Extract the (X, Y) coordinate from the center of the cell holding the provided text.  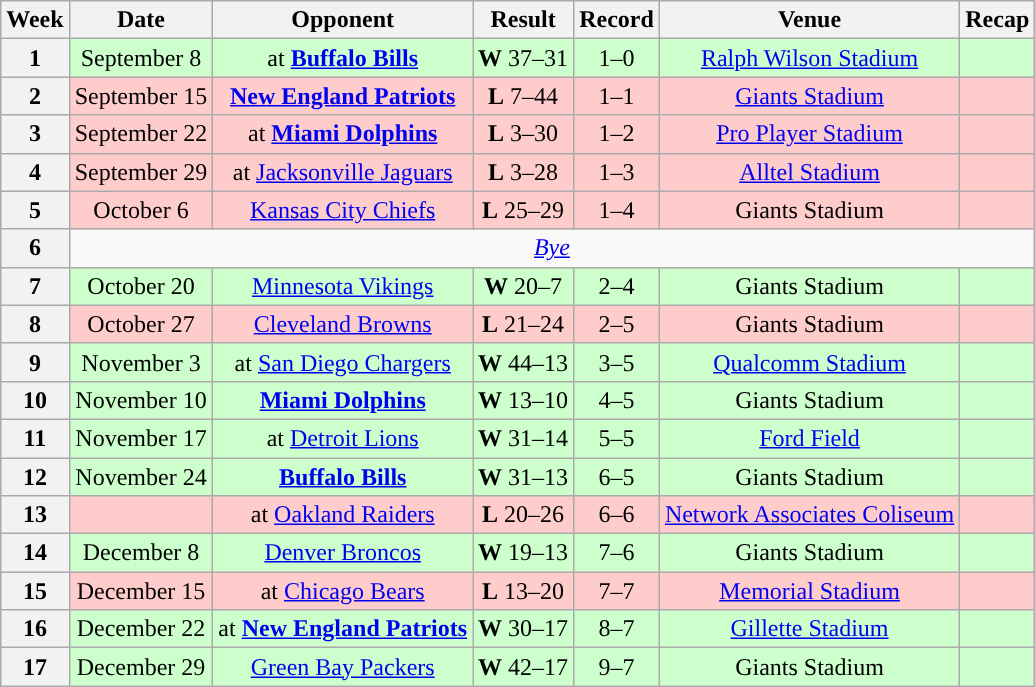
17 (35, 667)
Pro Player Stadium (809, 134)
L 7–44 (524, 96)
at Miami Dolphins (343, 134)
November 17 (141, 438)
2 (35, 96)
W 42–17 (524, 667)
5–5 (617, 438)
6–5 (617, 477)
Result (524, 20)
Alltel Stadium (809, 172)
December 15 (141, 591)
Network Associates Coliseum (809, 515)
Kansas City Chiefs (343, 210)
12 (35, 477)
L 3–28 (524, 172)
Green Bay Packers (343, 667)
1–1 (617, 96)
W 30–17 (524, 629)
11 (35, 438)
Gillette Stadium (809, 629)
4–5 (617, 400)
Ralph Wilson Stadium (809, 58)
W 37–31 (524, 58)
7 (35, 286)
Denver Broncos (343, 553)
13 (35, 515)
L 21–24 (524, 324)
at Buffalo Bills (343, 58)
9–7 (617, 667)
3 (35, 134)
7–7 (617, 591)
Buffalo Bills (343, 477)
December 8 (141, 553)
September 15 (141, 96)
Ford Field (809, 438)
1–2 (617, 134)
1–4 (617, 210)
November 10 (141, 400)
W 13–10 (524, 400)
November 3 (141, 362)
September 22 (141, 134)
L 3–30 (524, 134)
at San Diego Chargers (343, 362)
Venue (809, 20)
5 (35, 210)
W 44–13 (524, 362)
10 (35, 400)
Recap (998, 20)
October 27 (141, 324)
4 (35, 172)
1–3 (617, 172)
Qualcomm Stadium (809, 362)
Week (35, 20)
2–4 (617, 286)
8 (35, 324)
15 (35, 591)
W 31–13 (524, 477)
3–5 (617, 362)
14 (35, 553)
New England Patriots (343, 96)
Cleveland Browns (343, 324)
December 29 (141, 667)
Date (141, 20)
at Jacksonville Jaguars (343, 172)
9 (35, 362)
L 25–29 (524, 210)
at Oakland Raiders (343, 515)
September 8 (141, 58)
W 19–13 (524, 553)
December 22 (141, 629)
L 13–20 (524, 591)
November 24 (141, 477)
September 29 (141, 172)
at Chicago Bears (343, 591)
October 20 (141, 286)
Miami Dolphins (343, 400)
16 (35, 629)
Minnesota Vikings (343, 286)
W 31–14 (524, 438)
6–6 (617, 515)
October 6 (141, 210)
1–0 (617, 58)
L 20–26 (524, 515)
at Detroit Lions (343, 438)
Memorial Stadium (809, 591)
2–5 (617, 324)
Bye (552, 248)
Opponent (343, 20)
6 (35, 248)
8–7 (617, 629)
7–6 (617, 553)
at New England Patriots (343, 629)
1 (35, 58)
Record (617, 20)
W 20–7 (524, 286)
